For the text-containing cell, return its midpoint in (x, y) coordinate format. 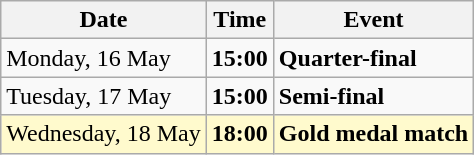
Gold medal match (373, 134)
Time (240, 20)
Event (373, 20)
Wednesday, 18 May (104, 134)
Quarter-final (373, 58)
Semi-final (373, 96)
Tuesday, 17 May (104, 96)
Monday, 16 May (104, 58)
Date (104, 20)
18:00 (240, 134)
